Provide the (X, Y) coordinate of the cell's center where the given text is located.  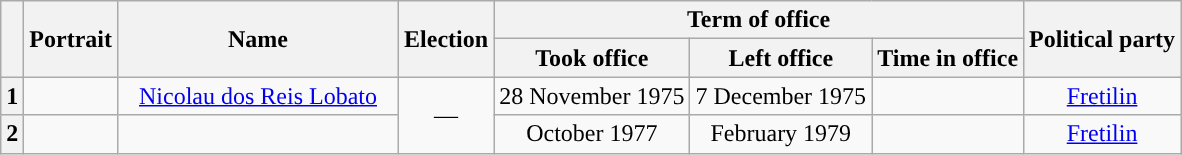
Election (446, 39)
7 December 1975 (781, 96)
Left office (781, 58)
Portrait (71, 39)
Took office (592, 58)
— (446, 115)
Political party (1102, 39)
28 November 1975 (592, 96)
2 (12, 134)
Nicolau dos Reis Lobato (258, 96)
October 1977 (592, 134)
Name (258, 39)
1 (12, 96)
Time in office (948, 58)
Term of office (759, 20)
February 1979 (781, 134)
